Provide the (X, Y) coordinate of the cell's center where the given text is located.  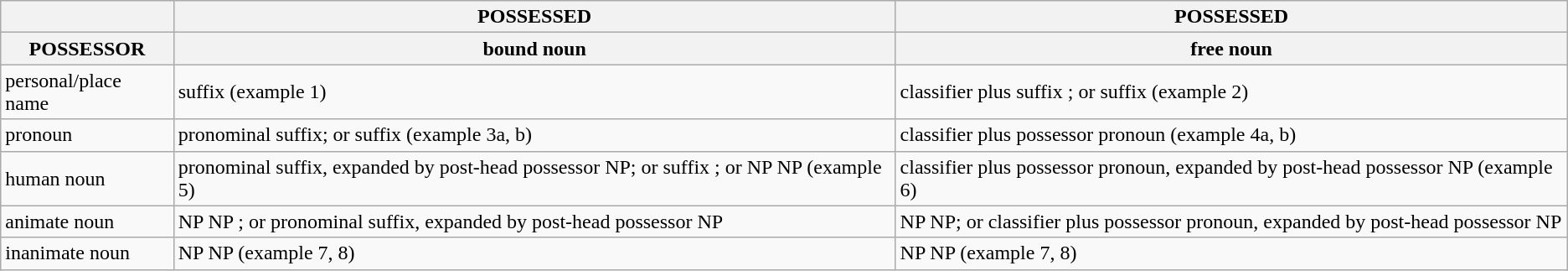
suffix (example 1) (534, 92)
free noun (1231, 49)
human noun (87, 178)
classifier plus suffix ; or suffix (example 2) (1231, 92)
NP NP; or classifier plus possessor pronoun, expanded by post-head possessor NP (1231, 221)
classifier plus possessor pronoun, expanded by post-head possessor NP (example 6) (1231, 178)
NP NP ; or pronominal suffix, expanded by post-head possessor NP (534, 221)
pronominal suffix; or suffix (example 3a, b) (534, 135)
POSSESSOR (87, 49)
classifier plus possessor pronoun (example 4a, b) (1231, 135)
personal/place name (87, 92)
animate noun (87, 221)
pronominal suffix, expanded by post-head possessor NP; or suffix ; or NP NP (example 5) (534, 178)
bound noun (534, 49)
pronoun (87, 135)
inanimate noun (87, 253)
